Identify which cell holds the provided text, then report its [x, y] central coordinate. 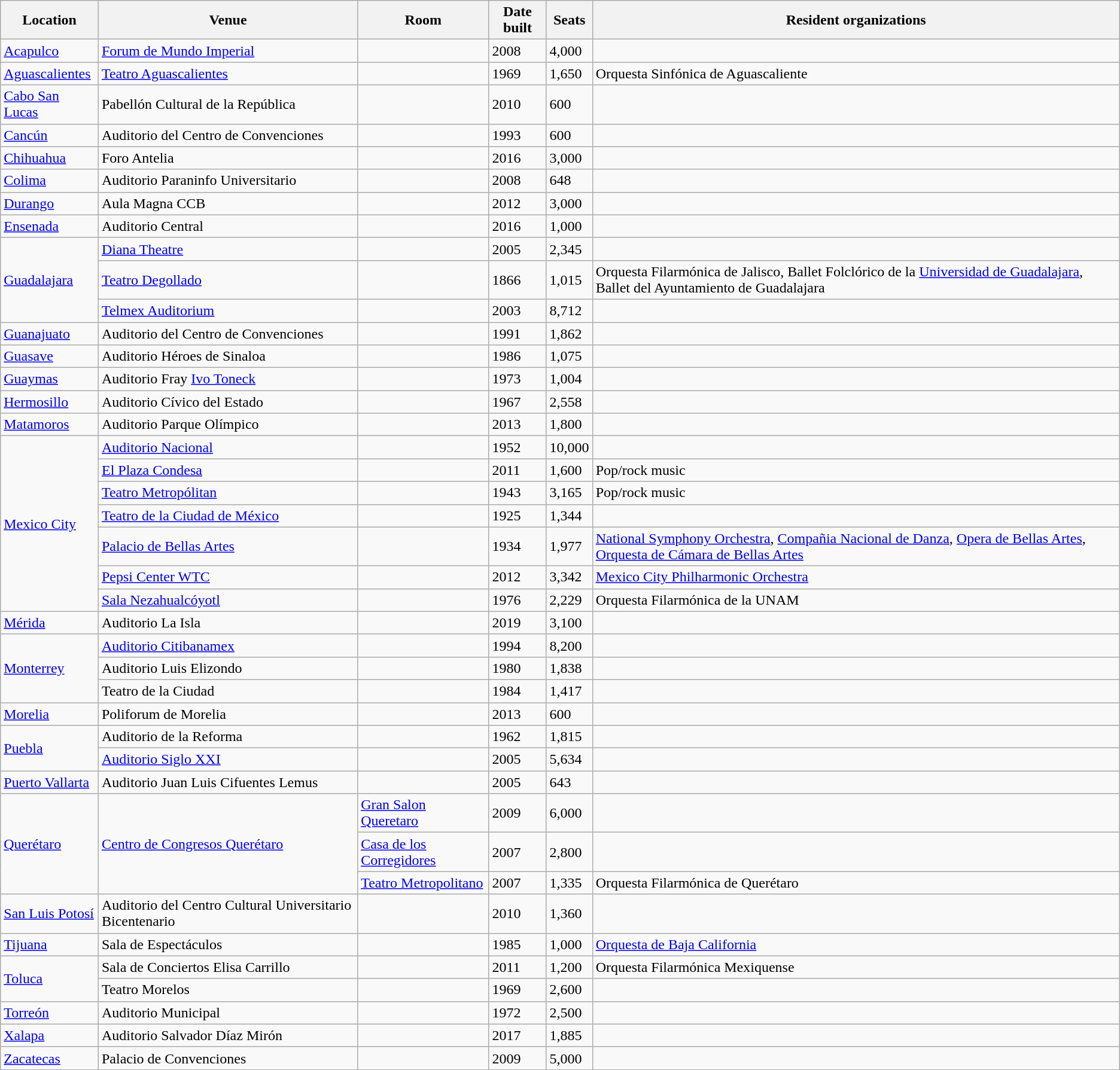
1980 [518, 668]
2,800 [570, 852]
Date built [518, 20]
1,344 [570, 516]
1,977 [570, 547]
Sala Nezahualcóyotl [227, 600]
Mexico City Philharmonic Orchestra [856, 577]
5,634 [570, 760]
Auditorio Luis Elizondo [227, 668]
Puerto Vallarta [50, 782]
Auditorio Central [227, 226]
2003 [518, 310]
Palacio de Bellas Artes [227, 547]
1,600 [570, 470]
Venue [227, 20]
Teatro Metropólitan [227, 493]
Resident organizations [856, 20]
El Plaza Condesa [227, 470]
Sala de Conciertos Elisa Carrillo [227, 967]
Auditorio Municipal [227, 1013]
Auditorio Juan Luis Cifuentes Lemus [227, 782]
Teatro Morelos [227, 990]
1,015 [570, 280]
Ensenada [50, 226]
Sala de Espectáculos [227, 944]
Mérida [50, 623]
5,000 [570, 1058]
Orquesta Filarmónica de Querétaro [856, 883]
8,712 [570, 310]
Teatro Degollado [227, 280]
1,004 [570, 379]
1,815 [570, 737]
Toluca [50, 978]
1984 [518, 691]
2017 [518, 1035]
1,417 [570, 691]
1,335 [570, 883]
1986 [518, 356]
1925 [518, 516]
1994 [518, 645]
Forum de Mundo Imperial [227, 51]
2,600 [570, 990]
1967 [518, 402]
Chihuahua [50, 158]
Guanajuato [50, 333]
Location [50, 20]
1973 [518, 379]
10,000 [570, 447]
Orquesta de Baja California [856, 944]
San Luis Potosí [50, 914]
Cancún [50, 135]
2,558 [570, 402]
Guadalajara [50, 280]
Morelia [50, 714]
Pepsi Center WTC [227, 577]
Telmex Auditorium [227, 310]
Room [424, 20]
1,200 [570, 967]
National Symphony Orchestra, Compañia Nacional de Danza, Opera de Bellas Artes, Orquesta de Cámara de Bellas Artes [856, 547]
Hermosillo [50, 402]
Auditorio Nacional [227, 447]
1,800 [570, 425]
Auditorio Cívico del Estado [227, 402]
Auditorio Paraninfo Universitario [227, 181]
Durango [50, 203]
1972 [518, 1013]
Auditorio Citibanamex [227, 645]
4,000 [570, 51]
648 [570, 181]
1,885 [570, 1035]
8,200 [570, 645]
Palacio de Convenciones [227, 1058]
Acapulco [50, 51]
Matamoros [50, 425]
Xalapa [50, 1035]
2,500 [570, 1013]
Auditorio de la Reforma [227, 737]
Diana Theatre [227, 249]
Zacatecas [50, 1058]
Tijuana [50, 944]
2019 [518, 623]
643 [570, 782]
Foro Antelia [227, 158]
1993 [518, 135]
Puebla [50, 748]
1,650 [570, 74]
1943 [518, 493]
Orquesta Sinfónica de Aguascaliente [856, 74]
1962 [518, 737]
1,360 [570, 914]
1976 [518, 600]
Orquesta Filarmónica Mexiquense [856, 967]
Auditorio Héroes de Sinaloa [227, 356]
Mexico City [50, 524]
Seats [570, 20]
Auditorio La Isla [227, 623]
Auditorio Siglo XXI [227, 760]
1952 [518, 447]
Monterrey [50, 668]
Auditorio Fray Ivo Toneck [227, 379]
Orquesta Filarmónica de Jalisco, Ballet Folclórico de la Universidad de Guadalajara, Ballet del Ayuntamiento de Guadalajara [856, 280]
Teatro Metropolitano [424, 883]
Teatro de la Ciudad de México [227, 516]
1985 [518, 944]
Guaymas [50, 379]
Aula Magna CCB [227, 203]
Cabo San Lucas [50, 104]
1866 [518, 280]
Torreón [50, 1013]
3,165 [570, 493]
1934 [518, 547]
1991 [518, 333]
Centro de Congresos Querétaro [227, 844]
Aguascalientes [50, 74]
Gran Salon Queretaro [424, 813]
Querétaro [50, 844]
2,229 [570, 600]
1,838 [570, 668]
3,100 [570, 623]
Teatro de la Ciudad [227, 691]
6,000 [570, 813]
Auditorio del Centro Cultural Universitario Bicentenario [227, 914]
Pabellón Cultural de la República [227, 104]
Auditorio Parque Olímpico [227, 425]
Colima [50, 181]
1,862 [570, 333]
Auditorio Salvador Díaz Mirón [227, 1035]
Teatro Aguascalientes [227, 74]
Casa de los Corregidores [424, 852]
Poliforum de Morelia [227, 714]
3,342 [570, 577]
Guasave [50, 356]
2,345 [570, 249]
Orquesta Filarmónica de la UNAM [856, 600]
1,075 [570, 356]
